Detect which cell encompasses the target text, then output its (x, y) center coordinate. 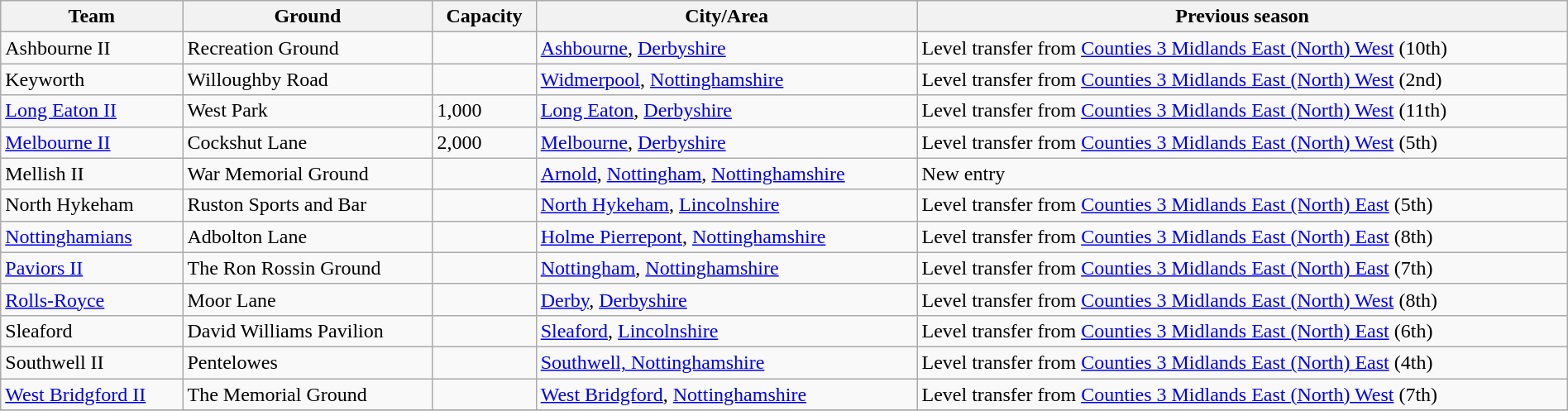
Level transfer from Counties 3 Midlands East (North) West (2nd) (1242, 79)
Willoughby Road (308, 79)
Level transfer from Counties 3 Midlands East (North) West (8th) (1242, 299)
New entry (1242, 174)
Cockshut Lane (308, 142)
Long Eaton, Derbyshire (726, 111)
Recreation Ground (308, 48)
Adbolton Lane (308, 237)
The Ron Rossin Ground (308, 268)
Melbourne II (92, 142)
Level transfer from Counties 3 Midlands East (North) West (11th) (1242, 111)
Capacity (485, 17)
West Bridgford II (92, 394)
1,000 (485, 111)
Holme Pierrepont, Nottinghamshire (726, 237)
Level transfer from Counties 3 Midlands East (North) West (7th) (1242, 394)
Level transfer from Counties 3 Midlands East (North) East (4th) (1242, 362)
West Park (308, 111)
Level transfer from Counties 3 Midlands East (North) East (7th) (1242, 268)
The Memorial Ground (308, 394)
Southwell, Nottinghamshire (726, 362)
Ground (308, 17)
Southwell II (92, 362)
West Bridgford, Nottinghamshire (726, 394)
Derby, Derbyshire (726, 299)
Level transfer from Counties 3 Midlands East (North) East (6th) (1242, 331)
Long Eaton II (92, 111)
Nottinghamians (92, 237)
North Hykeham (92, 205)
Level transfer from Counties 3 Midlands East (North) West (5th) (1242, 142)
Widmerpool, Nottinghamshire (726, 79)
Sleaford, Lincolnshire (726, 331)
Rolls-Royce (92, 299)
Pentelowes (308, 362)
Team (92, 17)
Nottingham, Nottinghamshire (726, 268)
Ashbourne II (92, 48)
War Memorial Ground (308, 174)
North Hykeham, Lincolnshire (726, 205)
Level transfer from Counties 3 Midlands East (North) East (8th) (1242, 237)
Level transfer from Counties 3 Midlands East (North) East (5th) (1242, 205)
Mellish II (92, 174)
Paviors II (92, 268)
Ashbourne, Derbyshire (726, 48)
Level transfer from Counties 3 Midlands East (North) West (10th) (1242, 48)
Melbourne, Derbyshire (726, 142)
City/Area (726, 17)
Ruston Sports and Bar (308, 205)
Keyworth (92, 79)
Previous season (1242, 17)
Sleaford (92, 331)
David Williams Pavilion (308, 331)
2,000 (485, 142)
Moor Lane (308, 299)
Arnold, Nottingham, Nottinghamshire (726, 174)
